Locate the cell with the specified text and output its [X, Y] center coordinate. 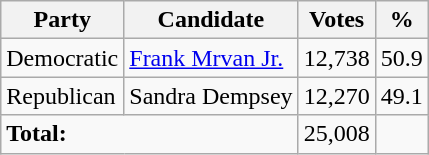
Democratic [62, 58]
12,738 [336, 58]
12,270 [336, 96]
% [402, 20]
Total: [150, 134]
50.9 [402, 58]
Party [62, 20]
Republican [62, 96]
25,008 [336, 134]
Frank Mrvan Jr. [211, 58]
49.1 [402, 96]
Sandra Dempsey [211, 96]
Votes [336, 20]
Candidate [211, 20]
